Extract the [X, Y] coordinate from the center of the cell holding the provided text.  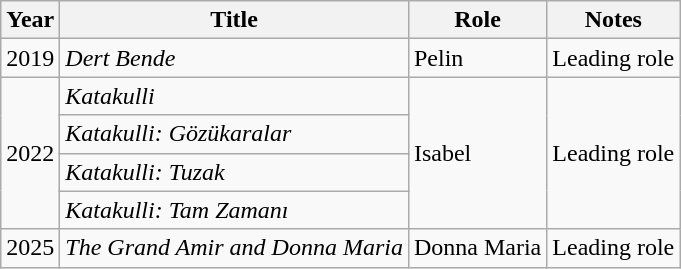
Katakulli: Tam Zamanı [234, 210]
The Grand Amir and Donna Maria [234, 248]
Year [30, 20]
Notes [614, 20]
Title [234, 20]
Katakulli: Tuzak [234, 172]
2019 [30, 58]
Dert Bende [234, 58]
Pelin [477, 58]
2022 [30, 153]
Katakulli [234, 96]
Role [477, 20]
Donna Maria [477, 248]
2025 [30, 248]
Katakulli: Gözükaralar [234, 134]
Isabel [477, 153]
